Identify which cell holds the provided text, then report its [X, Y] central coordinate. 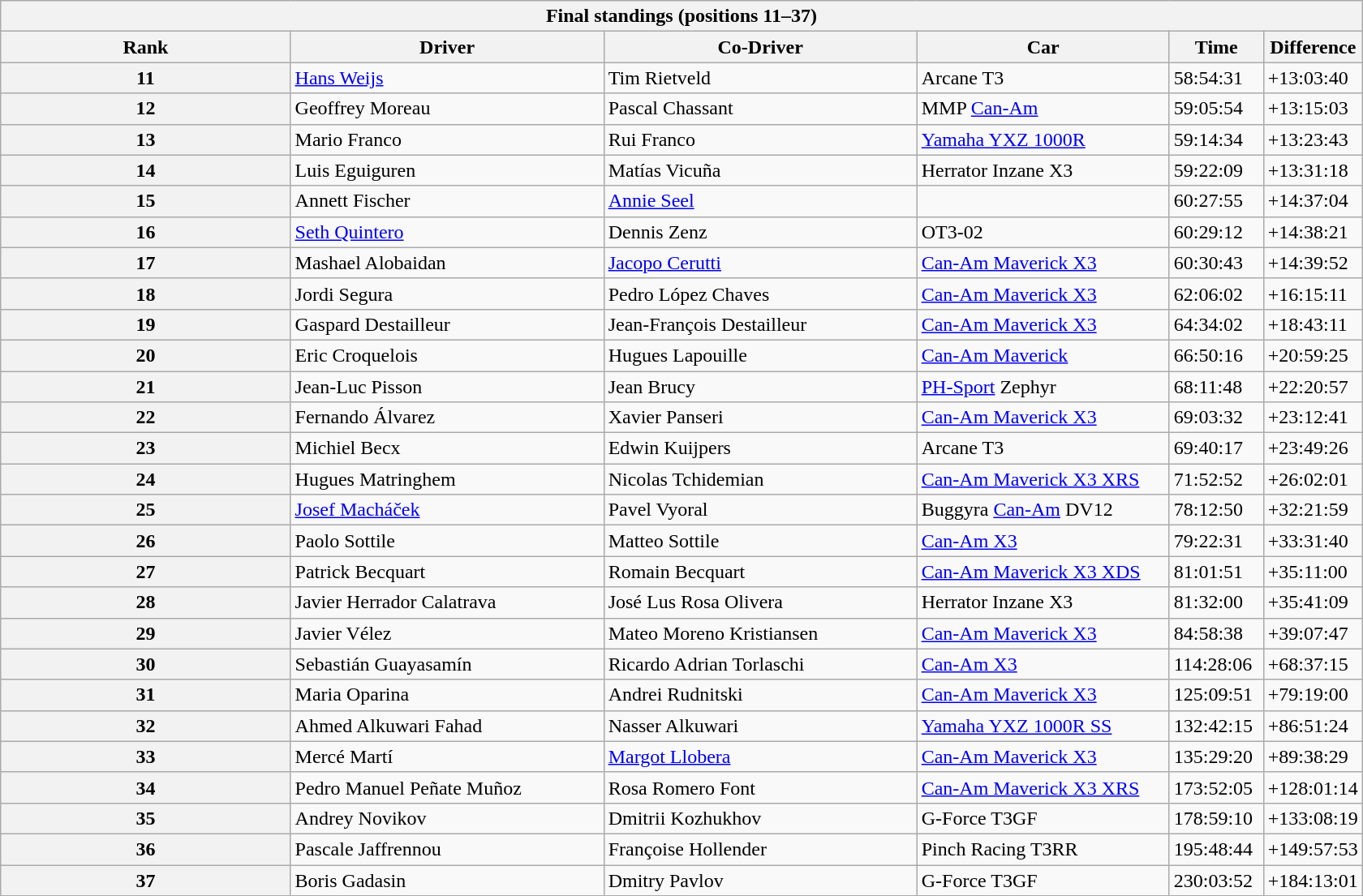
Rosa Romero Font [760, 787]
Eric Croquelois [447, 355]
Tim Rietveld [760, 78]
Xavier Panseri [760, 418]
Dennis Zenz [760, 232]
MMP Can-Am [1043, 109]
59:22:09 [1216, 170]
Car [1043, 47]
59:14:34 [1216, 139]
Rui Franco [760, 139]
23 [146, 448]
60:30:43 [1216, 263]
60:29:12 [1216, 232]
Jean-Luc Pisson [447, 387]
Luis Eguiguren [447, 170]
+13:31:18 [1313, 170]
+39:07:47 [1313, 633]
OT3-02 [1043, 232]
+16:15:11 [1313, 294]
+20:59:25 [1313, 355]
+14:37:04 [1313, 201]
Andrei Rudnitski [760, 695]
+23:12:41 [1313, 418]
+35:11:00 [1313, 572]
62:06:02 [1216, 294]
+18:43:11 [1313, 324]
Driver [447, 47]
66:50:16 [1216, 355]
135:29:20 [1216, 757]
Can-Am Maverick [1043, 355]
Ahmed Alkuwari Fahad [447, 726]
Can-Am Maverick X3 XDS [1043, 572]
+128:01:14 [1313, 787]
37 [146, 880]
Mario Franco [447, 139]
+35:41:09 [1313, 602]
+133:08:19 [1313, 818]
Jordi Segura [447, 294]
Hugues Matringhem [447, 479]
José Lus Rosa Olivera [760, 602]
Michiel Becx [447, 448]
132:42:15 [1216, 726]
84:58:38 [1216, 633]
+23:49:26 [1313, 448]
Final standings (positions 11–37) [681, 16]
15 [146, 201]
Andrey Novikov [447, 818]
71:52:52 [1216, 479]
+32:21:59 [1313, 510]
69:03:32 [1216, 418]
Geoffrey Moreau [447, 109]
69:40:17 [1216, 448]
32 [146, 726]
Pedro Manuel Peñate Muñoz [447, 787]
Hans Weijs [447, 78]
Françoise Hollender [760, 849]
Margot Llobera [760, 757]
27 [146, 572]
+184:13:01 [1313, 880]
11 [146, 78]
Maria Oparina [447, 695]
Co-Driver [760, 47]
Gaspard Destailleur [447, 324]
+86:51:24 [1313, 726]
Paolo Sottile [447, 541]
Josef Macháček [447, 510]
+33:31:40 [1313, 541]
13 [146, 139]
195:48:44 [1216, 849]
21 [146, 387]
+13:15:03 [1313, 109]
Fernando Álvarez [447, 418]
Jacopo Cerutti [760, 263]
36 [146, 849]
Sebastián Guayasamín [447, 664]
+13:23:43 [1313, 139]
Time [1216, 47]
16 [146, 232]
Yamaha YXZ 1000R SS [1043, 726]
31 [146, 695]
81:01:51 [1216, 572]
Pavel Vyoral [760, 510]
Nasser Alkuwari [760, 726]
+89:38:29 [1313, 757]
Matteo Sottile [760, 541]
25 [146, 510]
Nicolas Tchidemian [760, 479]
+79:19:00 [1313, 695]
PH-Sport Zephyr [1043, 387]
24 [146, 479]
12 [146, 109]
60:27:55 [1216, 201]
Jean-François Destailleur [760, 324]
+26:02:01 [1313, 479]
Buggyra Can-Am DV12 [1043, 510]
64:34:02 [1216, 324]
Hugues Lapouille [760, 355]
Seth Quintero [447, 232]
Yamaha YXZ 1000R [1043, 139]
35 [146, 818]
Boris Gadasin [447, 880]
Mashael Alobaidan [447, 263]
19 [146, 324]
17 [146, 263]
Pinch Racing T3RR [1043, 849]
125:09:51 [1216, 695]
33 [146, 757]
79:22:31 [1216, 541]
Patrick Becquart [447, 572]
14 [146, 170]
58:54:31 [1216, 78]
20 [146, 355]
Mercé Martí [447, 757]
Javier Vélez [447, 633]
Javier Herrador Calatrava [447, 602]
Dmitrii Kozhukhov [760, 818]
Pascale Jaffrennou [447, 849]
29 [146, 633]
178:59:10 [1216, 818]
22 [146, 418]
+149:57:53 [1313, 849]
+22:20:57 [1313, 387]
Difference [1313, 47]
Annett Fischer [447, 201]
28 [146, 602]
230:03:52 [1216, 880]
18 [146, 294]
+68:37:15 [1313, 664]
Pascal Chassant [760, 109]
30 [146, 664]
Ricardo Adrian Torlaschi [760, 664]
Rank [146, 47]
68:11:48 [1216, 387]
26 [146, 541]
34 [146, 787]
78:12:50 [1216, 510]
114:28:06 [1216, 664]
173:52:05 [1216, 787]
Romain Becquart [760, 572]
Dmitry Pavlov [760, 880]
Edwin Kuijpers [760, 448]
Annie Seel [760, 201]
Jean Brucy [760, 387]
59:05:54 [1216, 109]
81:32:00 [1216, 602]
Matías Vicuña [760, 170]
Mateo Moreno Kristiansen [760, 633]
+13:03:40 [1313, 78]
+14:39:52 [1313, 263]
Pedro López Chaves [760, 294]
+14:38:21 [1313, 232]
